For the text-containing cell, return its midpoint in [X, Y] coordinate format. 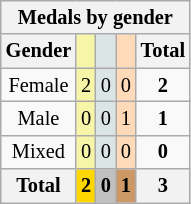
Mixed [38, 152]
Medals by gender [96, 17]
Male [38, 118]
3 [163, 186]
Female [38, 85]
Gender [38, 51]
